Find where the given text appears and provide that cell's center as [x, y] coordinate. 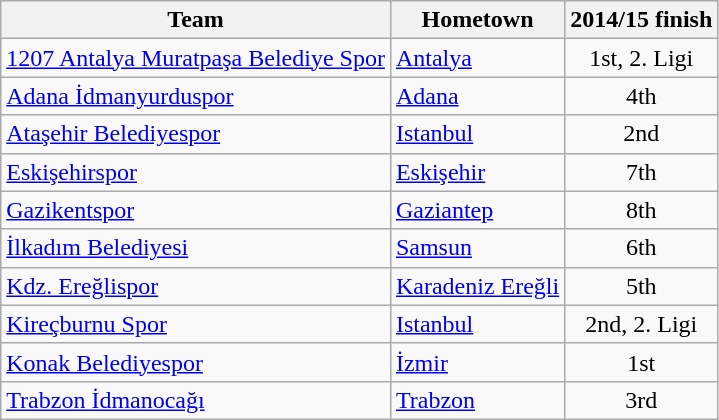
Adana İdmanyurduspor [196, 96]
Hometown [477, 20]
Gaziantep [477, 210]
İzmir [477, 362]
Ataşehir Belediyespor [196, 134]
Trabzon İdmanocağı [196, 400]
5th [642, 286]
1st, 2. Ligi [642, 58]
Gazikentspor [196, 210]
Antalya [477, 58]
Kdz. Ereğlispor [196, 286]
Eskişehirspor [196, 172]
6th [642, 248]
3rd [642, 400]
2014/15 finish [642, 20]
1207 Antalya Muratpaşa Belediye Spor [196, 58]
Karadeniz Ereğli [477, 286]
Samsun [477, 248]
Team [196, 20]
Konak Belediyespor [196, 362]
2nd, 2. Ligi [642, 324]
7th [642, 172]
Trabzon [477, 400]
4th [642, 96]
1st [642, 362]
Adana [477, 96]
Eskişehir [477, 172]
8th [642, 210]
2nd [642, 134]
İlkadım Belediyesi [196, 248]
Kireçburnu Spor [196, 324]
